For the text-containing cell, return its midpoint in (x, y) coordinate format. 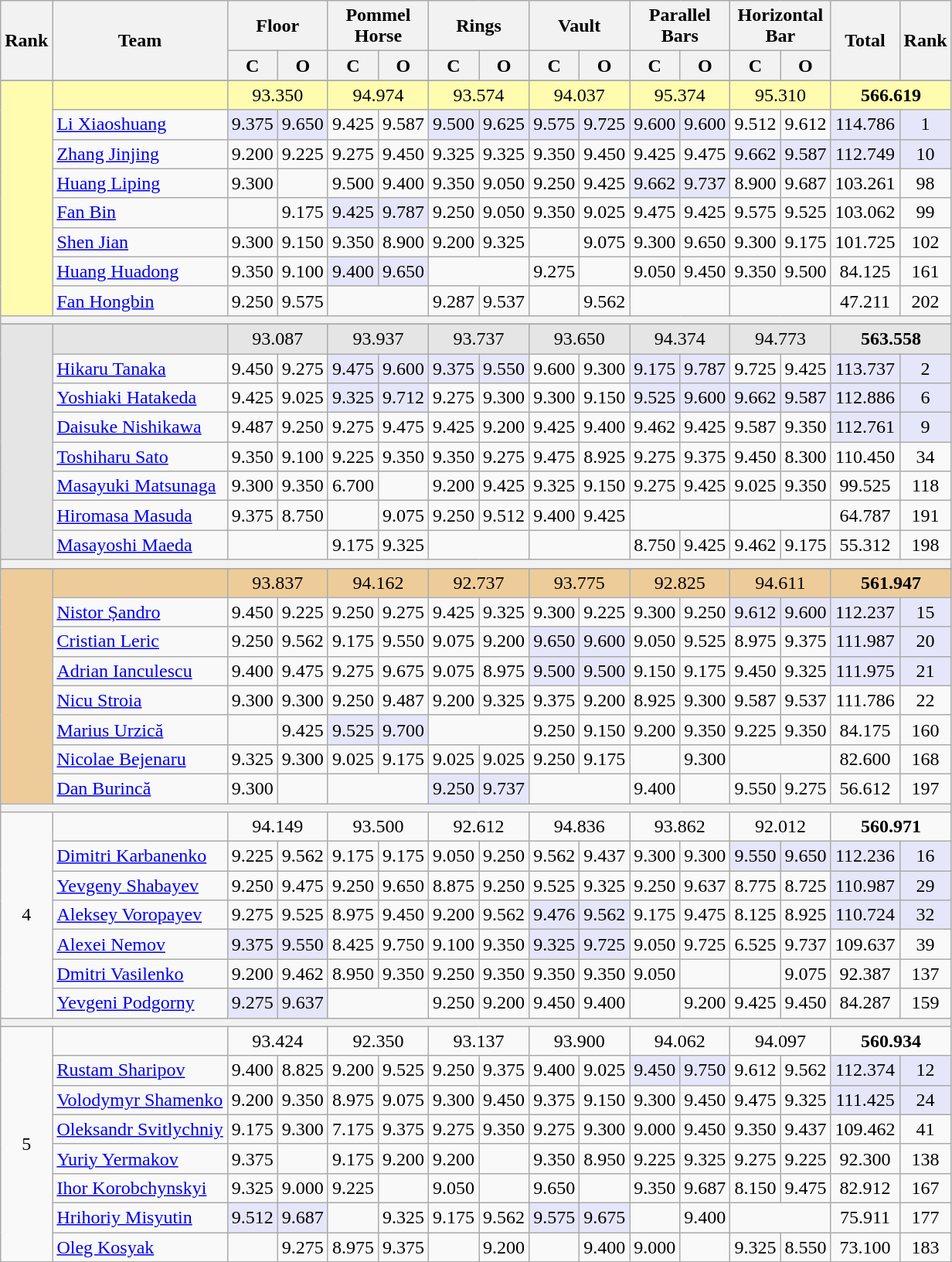
Fan Hongbin (140, 301)
137 (926, 974)
167 (926, 1188)
103.062 (865, 213)
Rustam Sharipov (140, 1070)
Zhang Jinjing (140, 154)
109.462 (865, 1129)
93.137 (478, 1041)
93.087 (277, 338)
Dmitri Vasilenko (140, 974)
111.987 (865, 641)
Li Xiaoshuang (140, 124)
92.612 (478, 827)
8.825 (303, 1070)
6.700 (352, 486)
Toshiharu Sato (140, 457)
563.558 (891, 338)
8.150 (756, 1188)
202 (926, 301)
168 (926, 759)
6.525 (756, 944)
112.374 (865, 1070)
113.737 (865, 369)
Yevgeni Podgorny (140, 1003)
95.374 (680, 95)
10 (926, 154)
47.211 (865, 301)
Oleg Kosyak (140, 1247)
8.425 (352, 944)
Nicolae Bejenaru (140, 759)
92.012 (780, 827)
HorizontalBar (780, 26)
84.125 (865, 271)
Marius Urzică (140, 730)
2 (926, 369)
4 (26, 915)
Hrihoriy Misyutin (140, 1217)
112.237 (865, 612)
9.287 (453, 301)
Hiromasa Masuda (140, 515)
161 (926, 271)
PommelHorse (378, 26)
94.097 (780, 1041)
8.300 (805, 457)
94.836 (580, 827)
7.175 (352, 1129)
8.775 (756, 886)
32 (926, 915)
8.725 (805, 886)
112.236 (865, 856)
56.612 (865, 788)
110.987 (865, 886)
102 (926, 242)
93.837 (277, 583)
55.312 (865, 545)
8.550 (805, 1247)
197 (926, 788)
9.712 (403, 398)
9.625 (504, 124)
Team (140, 40)
92.387 (865, 974)
22 (926, 700)
Adrian Ianculescu (140, 671)
Rings (478, 26)
15 (926, 612)
Masayuki Matsunaga (140, 486)
112.886 (865, 398)
94.037 (580, 95)
93.650 (580, 338)
20 (926, 641)
Nistor Șandro (140, 612)
93.424 (277, 1041)
111.975 (865, 671)
1 (926, 124)
561.947 (891, 583)
138 (926, 1158)
99.525 (865, 486)
73.100 (865, 1247)
93.900 (580, 1041)
82.600 (865, 759)
64.787 (865, 515)
93.350 (277, 95)
112.749 (865, 154)
92.350 (378, 1041)
92.300 (865, 1158)
118 (926, 486)
93.862 (680, 827)
Fan Bin (140, 213)
Masayoshi Maeda (140, 545)
Huang Huadong (140, 271)
39 (926, 944)
110.450 (865, 457)
82.912 (865, 1188)
12 (926, 1070)
Oleksandr Svitlychniy (140, 1129)
566.619 (891, 95)
94.974 (378, 95)
94.374 (680, 338)
93.937 (378, 338)
Dimitri Karbanenko (140, 856)
109.637 (865, 944)
Yevgeny Shabayev (140, 886)
16 (926, 856)
159 (926, 1003)
8.875 (453, 886)
Nicu Stroia (140, 700)
5 (26, 1144)
94.162 (378, 583)
94.062 (680, 1041)
Yoshiaki Hatakeda (140, 398)
29 (926, 886)
103.261 (865, 183)
92.737 (478, 583)
99 (926, 213)
6 (926, 398)
84.287 (865, 1003)
560.971 (891, 827)
183 (926, 1247)
191 (926, 515)
111.425 (865, 1100)
Vault (580, 26)
9.476 (555, 915)
Daisuke Nishikawa (140, 427)
94.773 (780, 338)
Cristian Leric (140, 641)
Aleksey Voropayev (140, 915)
110.724 (865, 915)
98 (926, 183)
Yuriy Yermakov (140, 1158)
160 (926, 730)
93.500 (378, 827)
101.725 (865, 242)
Dan Burincă (140, 788)
112.761 (865, 427)
94.149 (277, 827)
94.611 (780, 583)
75.911 (865, 1217)
84.175 (865, 730)
Hikaru Tanaka (140, 369)
41 (926, 1129)
93.574 (478, 95)
34 (926, 457)
114.786 (865, 124)
9 (926, 427)
560.934 (891, 1041)
177 (926, 1217)
198 (926, 545)
Volodymyr Shamenko (140, 1100)
Floor (277, 26)
21 (926, 671)
92.825 (680, 583)
111.786 (865, 700)
Huang Liping (140, 183)
Alexei Nemov (140, 944)
93.775 (580, 583)
Shen Jian (140, 242)
93.737 (478, 338)
95.310 (780, 95)
ParallelBars (680, 26)
8.125 (756, 915)
Total (865, 40)
24 (926, 1100)
9.700 (403, 730)
Ihor Korobchynskyi (140, 1188)
